Determine the (x, y) coordinate at the center of the cell enclosing the given text.  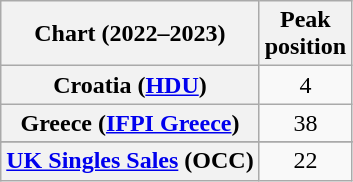
Peakposition (305, 34)
22 (305, 161)
UK Singles Sales (OCC) (130, 161)
Greece (IFPI Greece) (130, 123)
38 (305, 123)
4 (305, 85)
Croatia (HDU) (130, 85)
Chart (2022–2023) (130, 34)
